Scan for the cell matching the given text and deliver its (X, Y) coordinate at center. 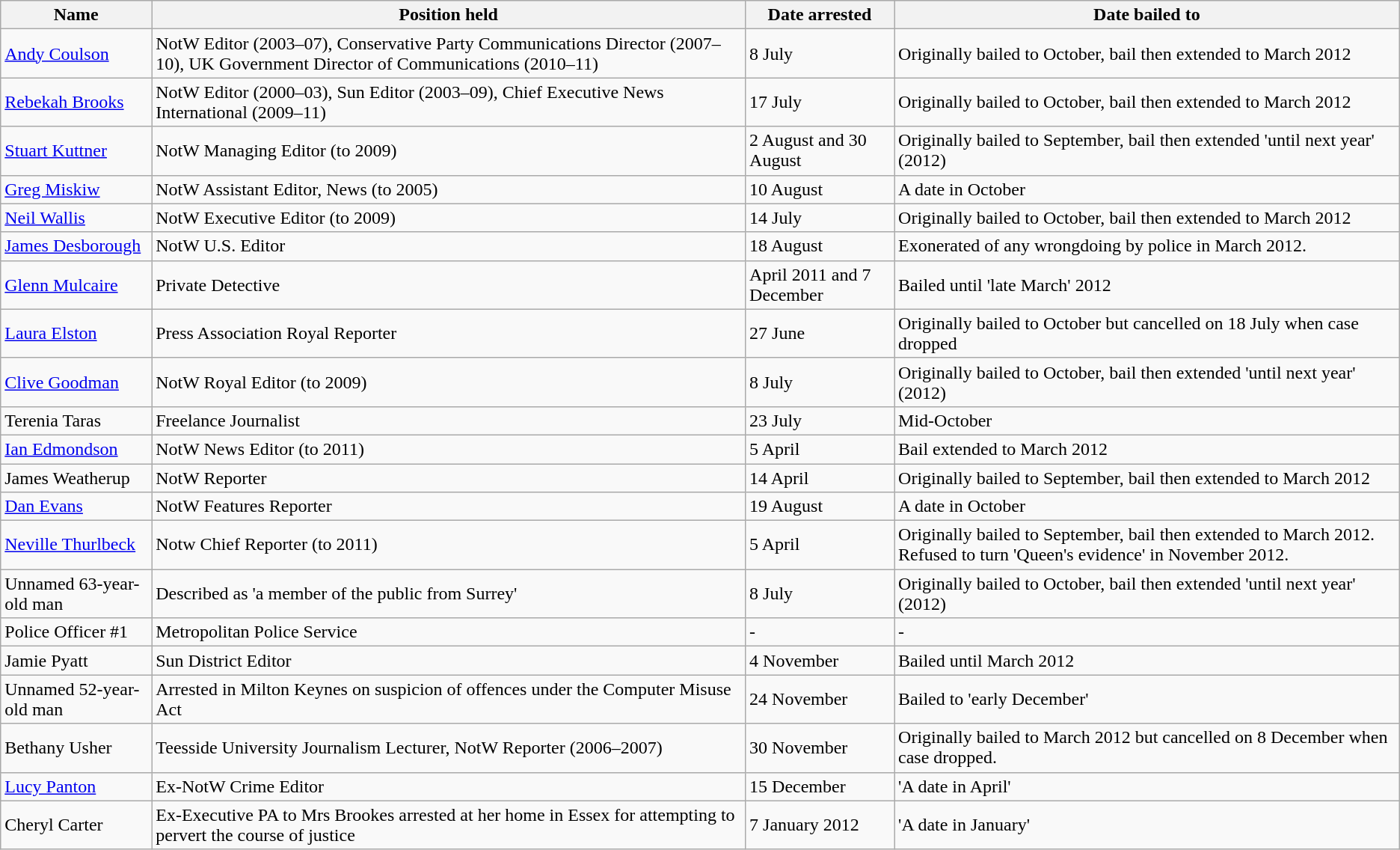
Lucy Panton (76, 786)
Cheryl Carter (76, 825)
15 December (820, 786)
10 August (820, 189)
Laura Elston (76, 334)
NotW Assistant Editor, News (to 2005) (449, 189)
April 2011 and 7 December (820, 284)
Unnamed 52-year-old man (76, 699)
Name (76, 15)
NotW Executive Editor (to 2009) (449, 218)
Jamie Pyatt (76, 661)
Private Detective (449, 284)
4 November (820, 661)
Mid-October (1147, 421)
'A date in January' (1147, 825)
Ex-Executive PA to Mrs Brookes arrested at her home in Essex for attempting to pervert the course of justice (449, 825)
Arrested in Milton Keynes on suspicion of offences under the Computer Misuse Act (449, 699)
Stuart Kuttner (76, 151)
27 June (820, 334)
NotW Features Reporter (449, 507)
NotW Managing Editor (to 2009) (449, 151)
Police Officer #1 (76, 632)
Sun District Editor (449, 661)
Originally bailed to September, bail then extended 'until next year' (2012) (1147, 151)
Clive Goodman (76, 382)
James Weatherup (76, 478)
Date bailed to (1147, 15)
Freelance Journalist (449, 421)
NotW Editor (2003–07), Conservative Party Communications Director (2007–10), UK Government Director of Communications (2010–11) (449, 54)
Andy Coulson (76, 54)
'A date in April' (1147, 786)
Date arrested (820, 15)
Notw Chief Reporter (to 2011) (449, 545)
19 August (820, 507)
Unnamed 63-year-old man (76, 594)
17 July (820, 102)
Originally bailed to September, bail then extended to March 2012 (1147, 478)
Glenn Mulcaire (76, 284)
30 November (820, 748)
Neville Thurlbeck (76, 545)
Neil Wallis (76, 218)
23 July (820, 421)
Originally bailed to March 2012 but cancelled on 8 December when case dropped. (1147, 748)
Originally bailed to September, bail then extended to March 2012. Refused to turn 'Queen's evidence' in November 2012. (1147, 545)
7 January 2012 (820, 825)
Position held (449, 15)
14 April (820, 478)
14 July (820, 218)
Metropolitan Police Service (449, 632)
Bailed until 'late March' 2012 (1147, 284)
18 August (820, 246)
NotW Reporter (449, 478)
Terenia Taras (76, 421)
NotW Editor (2000–03), Sun Editor (2003–09), Chief Executive News International (2009–11) (449, 102)
Rebekah Brooks (76, 102)
Exonerated of any wrongdoing by police in March 2012. (1147, 246)
2 August and 30 August (820, 151)
Originally bailed to October but cancelled on 18 July when case dropped (1147, 334)
Dan Evans (76, 507)
NotW News Editor (to 2011) (449, 449)
24 November (820, 699)
Bailed to 'early December' (1147, 699)
Greg Miskiw (76, 189)
James Desborough (76, 246)
Bailed until March 2012 (1147, 661)
Described as 'a member of the public from Surrey' (449, 594)
Ex-NotW Crime Editor (449, 786)
Bethany Usher (76, 748)
Teesside University Journalism Lecturer, NotW Reporter (2006–2007) (449, 748)
NotW U.S. Editor (449, 246)
Bail extended to March 2012 (1147, 449)
Press Association Royal Reporter (449, 334)
Ian Edmondson (76, 449)
NotW Royal Editor (to 2009) (449, 382)
